Locate the cell with the specified text and output its (x, y) center coordinate. 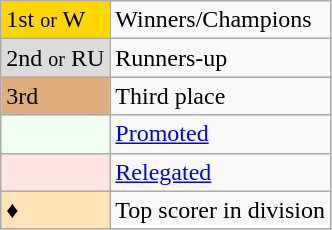
Third place (220, 96)
♦ (56, 210)
Winners/Champions (220, 20)
Relegated (220, 172)
1st or W (56, 20)
Runners-up (220, 58)
Promoted (220, 134)
3rd (56, 96)
Top scorer in division (220, 210)
2nd or RU (56, 58)
